Detect which cell encompasses the target text, then output its (x, y) center coordinate. 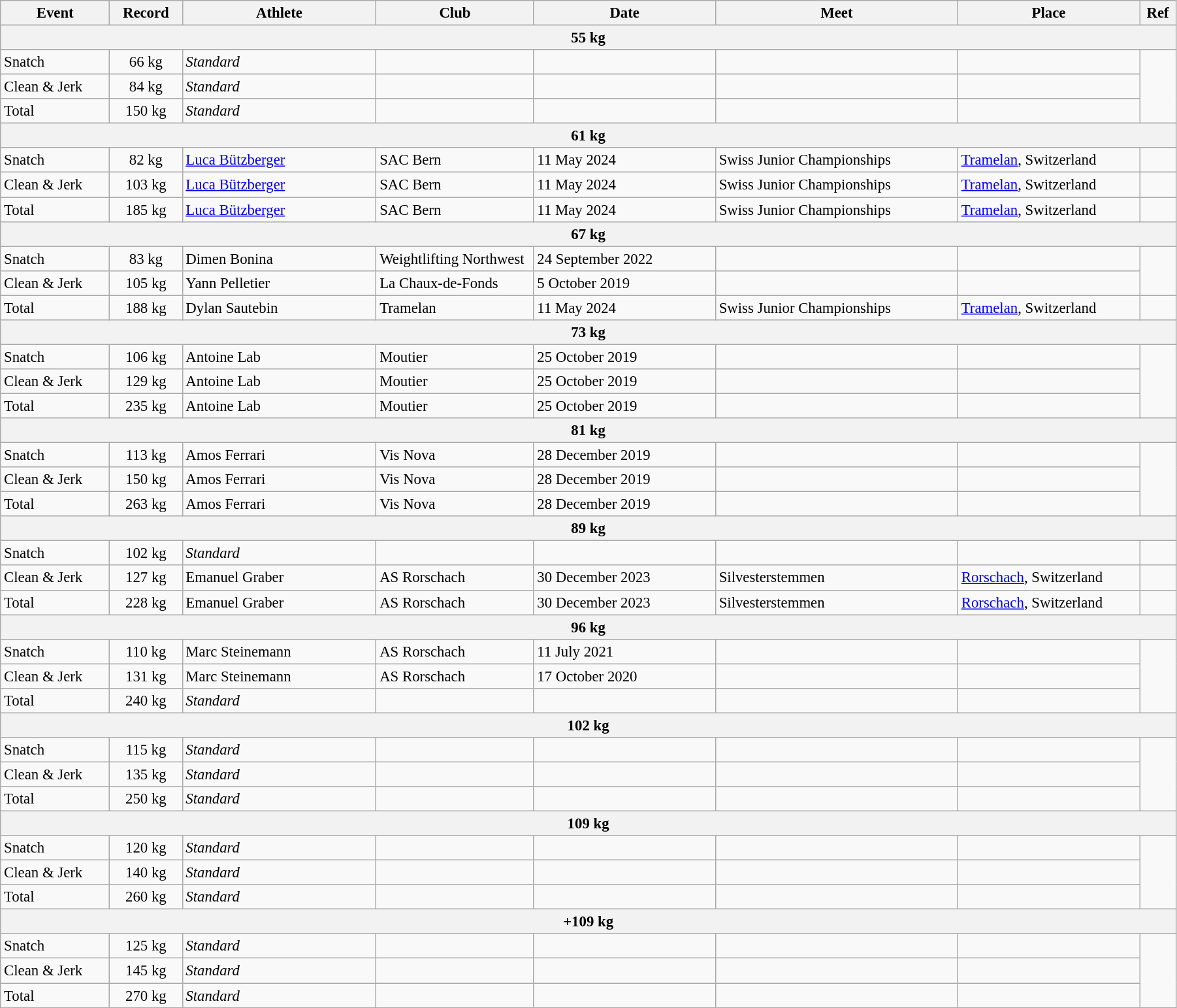
Athlete (280, 13)
185 kg (146, 210)
109 kg (588, 824)
105 kg (146, 283)
66 kg (146, 62)
Record (146, 13)
81 kg (588, 431)
Weightlifting Northwest (455, 259)
228 kg (146, 602)
67 kg (588, 234)
17 October 2020 (624, 676)
Dimen Bonina (280, 259)
73 kg (588, 333)
145 kg (146, 971)
129 kg (146, 382)
113 kg (146, 455)
82 kg (146, 160)
Club (455, 13)
110 kg (146, 651)
103 kg (146, 185)
5 October 2019 (624, 283)
127 kg (146, 578)
250 kg (146, 799)
135 kg (146, 774)
Ref (1158, 13)
Date (624, 13)
240 kg (146, 701)
188 kg (146, 308)
Yann Pelletier (280, 283)
+109 kg (588, 922)
Tramelan (455, 308)
120 kg (146, 848)
24 September 2022 (624, 259)
263 kg (146, 504)
La Chaux-de-Fonds (455, 283)
83 kg (146, 259)
Meet (836, 13)
235 kg (146, 406)
115 kg (146, 750)
Dylan Sautebin (280, 308)
131 kg (146, 676)
140 kg (146, 873)
Place (1048, 13)
125 kg (146, 947)
260 kg (146, 897)
11 July 2021 (624, 651)
106 kg (146, 357)
55 kg (588, 38)
Event (55, 13)
89 kg (588, 528)
61 kg (588, 136)
270 kg (146, 996)
96 kg (588, 627)
84 kg (146, 87)
